Detect which cell encompasses the target text, then output its (x, y) center coordinate. 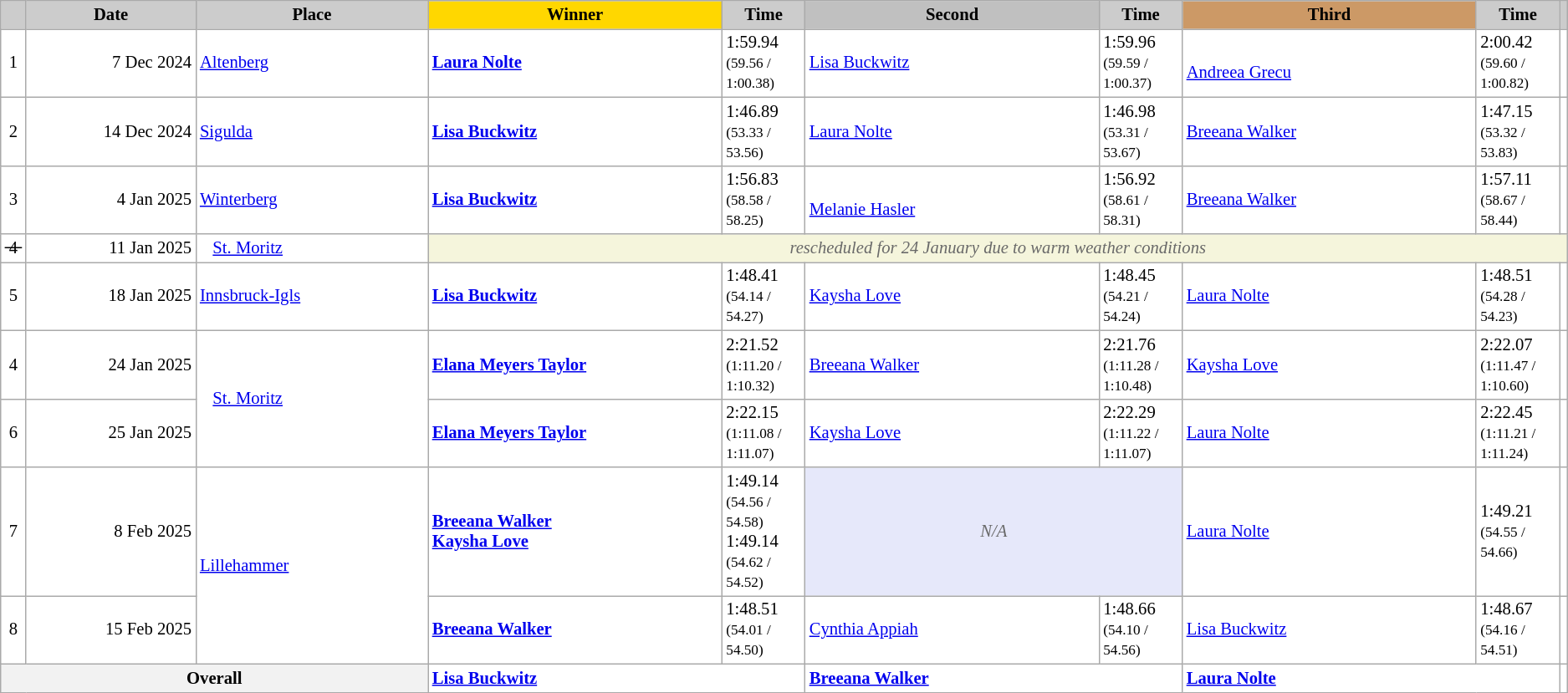
Second (953, 14)
18 Jan 2025 (110, 296)
Winner (575, 14)
Date (110, 14)
1:59.94(59.56 / 1:00.38) (763, 63)
1:56.83(58.58 / 58.25) (763, 200)
Lillehammer (312, 565)
15 Feb 2025 (110, 629)
2:22.45(1:11.21 / 1:11.24) (1518, 433)
Andreea Grecu (1330, 63)
Altenberg (312, 63)
1:48.67(54.16 / 54.51) (1518, 629)
8 (13, 629)
1:49.14(54.56 / 54.58)1:49.14(54.62 / 54.52) (763, 531)
Winterberg (312, 200)
1:56.92(58.61 / 58.31) (1141, 200)
1:48.45(54.21 / 54.24) (1141, 296)
N/A (993, 531)
Cynthia Appiah (953, 629)
Melanie Hasler (953, 200)
2:22.29(1:11.22 / 1:11.07) (1141, 433)
1:48.66(54.10 / 54.56) (1141, 629)
25 Jan 2025 (110, 433)
1:48.41(54.14 / 54.27) (763, 296)
Overall (214, 678)
1:48.51(54.01 / 54.50) (763, 629)
11 Jan 2025 (110, 248)
Sigulda (312, 131)
6 (13, 433)
14 Dec 2024 (110, 131)
1:46.98(53.31 / 53.67) (1141, 131)
7 (13, 531)
4 Jan 2025 (110, 200)
8 Feb 2025 (110, 531)
rescheduled for 24 January due to warm weather conditions (999, 248)
1:59.96(59.59 / 1:00.37) (1141, 63)
7 Dec 2024 (110, 63)
Place (312, 14)
1:48.51(54.28 / 54.23) (1518, 296)
Breeana Walker Kaysha Love (575, 531)
2:00.42(59.60 / 1:00.82) (1518, 63)
1 (13, 63)
2:21.52(1:11.20 / 1:10.32) (763, 364)
2 (13, 131)
1:57.11(58.67 / 58.44) (1518, 200)
2:22.15(1:11.08 / 1:11.07) (763, 433)
1:49.21(54.55 / 54.66) (1518, 531)
2:22.07(1:11.47 / 1:10.60) (1518, 364)
24 Jan 2025 (110, 364)
Innsbruck-Igls (312, 296)
1:47.15(53.32 / 53.83) (1518, 131)
3 (13, 200)
Third (1330, 14)
5 (13, 296)
1:46.89(53.33 / 53.56) (763, 131)
2:21.76(1:11.28 / 1:10.48) (1141, 364)
